For the text-containing cell, return its midpoint in (X, Y) coordinate format. 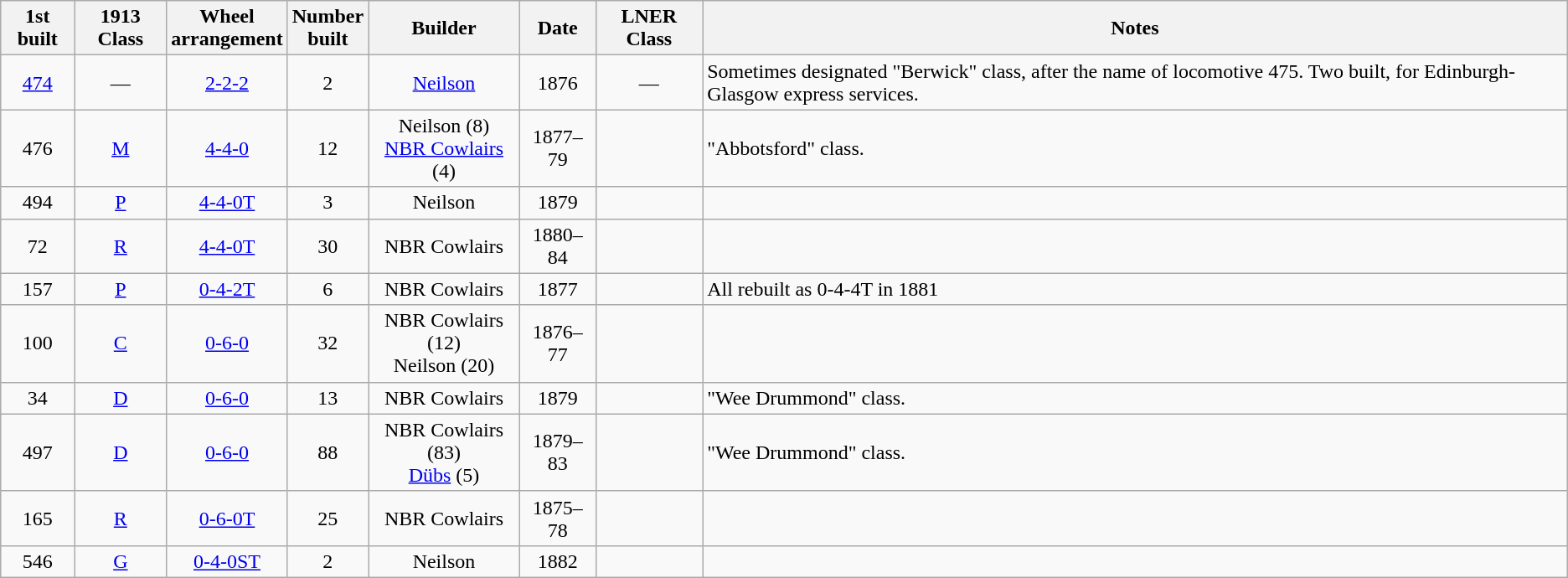
1880–84 (558, 246)
"Abbotsford" class. (1136, 148)
30 (328, 246)
1913 Class (121, 28)
34 (38, 398)
2-2-2 (227, 82)
546 (38, 561)
0-4-2T (227, 289)
32 (328, 343)
NBR Cowlairs (12)Neilson (20) (444, 343)
1882 (558, 561)
476 (38, 148)
M (121, 148)
3 (328, 203)
1876 (558, 82)
Neilson (8)NBR Cowlairs (4) (444, 148)
1876–77 (558, 343)
1875–78 (558, 518)
165 (38, 518)
4-4-0 (227, 148)
G (121, 561)
LNER Class (649, 28)
Notes (1136, 28)
25 (328, 518)
Wheelarrangement (227, 28)
C (121, 343)
0-4-0ST (227, 561)
All rebuilt as 0-4-4T in 1881 (1136, 289)
NBR Cowlairs (83)Dübs (5) (444, 452)
100 (38, 343)
474 (38, 82)
494 (38, 203)
497 (38, 452)
6 (328, 289)
Sometimes designated "Berwick" class, after the name of locomotive 475. Two built, for Edinburgh-Glasgow express services. (1136, 82)
12 (328, 148)
157 (38, 289)
72 (38, 246)
13 (328, 398)
Numberbuilt (328, 28)
1st built (38, 28)
Date (558, 28)
1879–83 (558, 452)
1877–79 (558, 148)
0-6-0T (227, 518)
Builder (444, 28)
1877 (558, 289)
88 (328, 452)
